Identify which cell holds the provided text, then report its [X, Y] central coordinate. 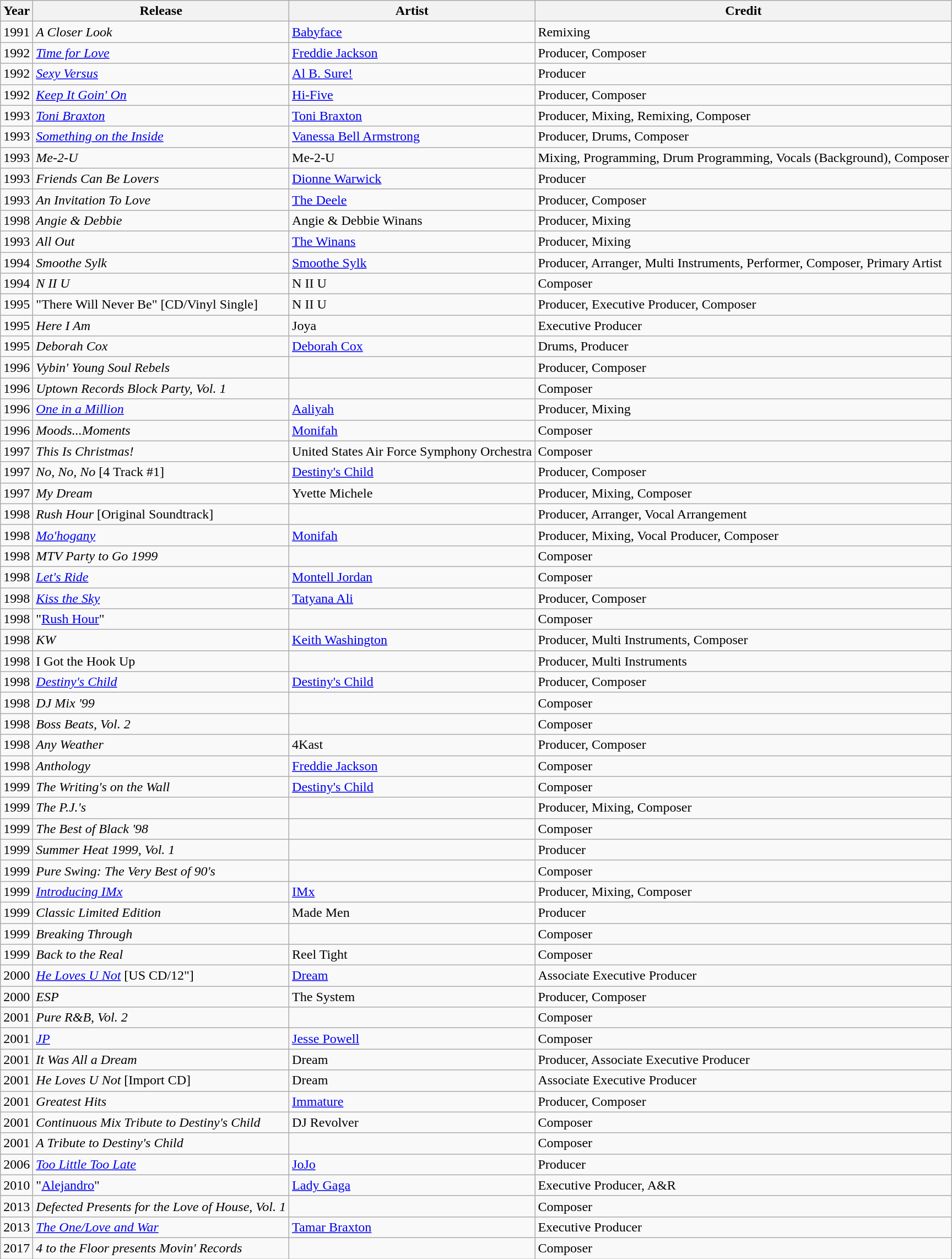
Angie & Debbie [161, 220]
Hi-Five [412, 95]
Al B. Sure! [412, 74]
Vanessa Bell Armstrong [412, 137]
Mixing, Programming, Drum Programming, Vocals (Background), Composer [744, 158]
A Tribute to Destiny's Child [161, 1143]
Tamar Braxton [412, 1227]
Keep It Goin' On [161, 95]
Babyface [412, 32]
Breaking Through [161, 934]
Pure R&B, Vol. 2 [161, 1018]
Mo'hogany [161, 535]
Credit [744, 11]
Reel Tight [412, 955]
The P.J.'s [161, 808]
Summer Heat 1999, Vol. 1 [161, 850]
ESP [161, 997]
Keith Washington [412, 640]
Angie & Debbie Winans [412, 220]
A Closer Look [161, 32]
Producer, Mixing, Vocal Producer, Composer [744, 535]
Let's Ride [161, 577]
Producer, Drums, Composer [744, 137]
Year [17, 11]
Producer, Associate Executive Producer [744, 1060]
4 to the Floor presents Movin' Records [161, 1248]
The Deele [412, 199]
Friends Can Be Lovers [161, 179]
The Writing's on the Wall [161, 787]
The One/Love and War [161, 1227]
Yvette Michele [412, 493]
MTV Party to Go 1999 [161, 556]
Producer, Mixing, Remixing, Composer [744, 116]
Producer, Executive Producer, Composer [744, 305]
Jesse Powell [412, 1039]
No, No, No [4 Track #1] [161, 472]
Moods...Moments [161, 430]
Producer, Multi Instruments [744, 661]
Rush Hour [Original Soundtrack] [161, 514]
DJ Mix '99 [161, 703]
Too Little Too Late [161, 1164]
Tatyana Ali [412, 598]
Vybin' Young Soul Rebels [161, 368]
Introducing IMx [161, 891]
Defected Presents for the Love of House, Vol. 1 [161, 1206]
Remixing [744, 32]
Boss Beats, Vol. 2 [161, 724]
Dionne Warwick [412, 179]
2017 [17, 1248]
"There Will Never Be" [CD/Vinyl Single] [161, 305]
1991 [17, 32]
4Kast [412, 745]
One in a Million [161, 409]
Artist [412, 11]
Sexy Versus [161, 74]
Any Weather [161, 745]
This Is Christmas! [161, 451]
Made Men [412, 912]
Kiss the Sky [161, 598]
The System [412, 997]
Continuous Mix Tribute to Destiny's Child [161, 1122]
Lady Gaga [412, 1185]
An Invitation To Love [161, 199]
2010 [17, 1185]
Executive Producer, A&R [744, 1185]
Time for Love [161, 53]
My Dream [161, 493]
"Alejandro" [161, 1185]
DJ Revolver [412, 1122]
IMx [412, 891]
Classic Limited Edition [161, 912]
JP [161, 1039]
"Rush Hour" [161, 619]
Drums, Producer [744, 347]
Greatest Hits [161, 1101]
2006 [17, 1164]
Producer, Multi Instruments, Composer [744, 640]
He Loves U Not [US CD/12"] [161, 976]
United States Air Force Symphony Orchestra [412, 451]
I Got the Hook Up [161, 661]
JoJo [412, 1164]
Joya [412, 326]
Producer, Arranger, Vocal Arrangement [744, 514]
Aaliyah [412, 409]
The Best of Black '98 [161, 829]
Montell Jordan [412, 577]
He Loves U Not [Import CD] [161, 1080]
Uptown Records Block Party, Vol. 1 [161, 388]
Anthology [161, 766]
Back to the Real [161, 955]
Here I Am [161, 326]
Something on the Inside [161, 137]
KW [161, 640]
Producer, Arranger, Multi Instruments, Performer, Composer, Primary Artist [744, 263]
Pure Swing: The Very Best of 90's [161, 871]
All Out [161, 241]
Immature [412, 1101]
The Winans [412, 241]
Release [161, 11]
It Was All a Dream [161, 1060]
